For the text-containing cell, return its midpoint in [X, Y] coordinate format. 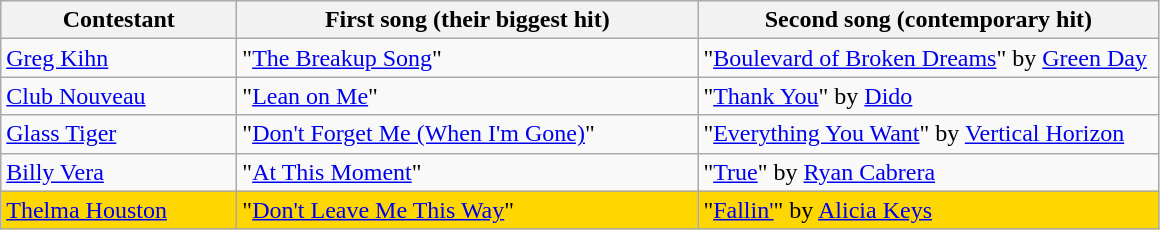
Thelma Houston [119, 210]
"Don't Forget Me (When I'm Gone)" [468, 134]
"Lean on Me" [468, 96]
Billy Vera [119, 172]
Second song (contemporary hit) [928, 20]
"Thank You" by Dido [928, 96]
"At This Moment" [468, 172]
"Don't Leave Me This Way" [468, 210]
"Fallin'" by Alicia Keys [928, 210]
"The Breakup Song" [468, 58]
"Boulevard of Broken Dreams" by Green Day [928, 58]
"Everything You Want" by Vertical Horizon [928, 134]
First song (their biggest hit) [468, 20]
"True" by Ryan Cabrera [928, 172]
Greg Kihn [119, 58]
Glass Tiger [119, 134]
Contestant [119, 20]
Club Nouveau [119, 96]
